Detect which cell encompasses the target text, then output its (X, Y) center coordinate. 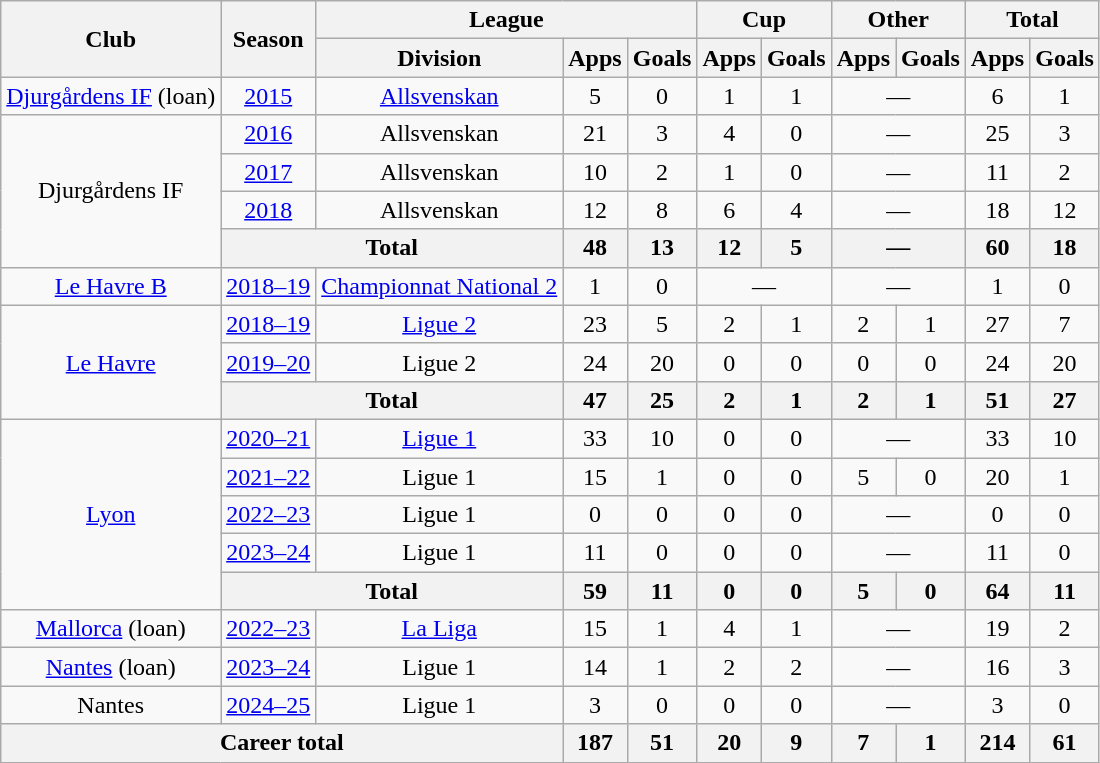
2017 (268, 172)
Le Havre (111, 362)
2015 (268, 96)
Djurgårdens IF (111, 191)
2019–20 (268, 362)
23 (595, 324)
13 (662, 248)
9 (796, 743)
La Liga (440, 629)
60 (997, 248)
Club (111, 39)
Division (440, 58)
19 (997, 629)
61 (1065, 743)
Djurgårdens IF (loan) (111, 96)
Le Havre B (111, 286)
Other (898, 20)
League (506, 20)
8 (662, 210)
Cup (764, 20)
Mallorca (loan) (111, 629)
47 (595, 400)
2018 (268, 210)
64 (997, 591)
21 (595, 134)
2016 (268, 134)
187 (595, 743)
14 (595, 667)
Lyon (111, 514)
2021–22 (268, 477)
48 (595, 248)
Championnat National 2 (440, 286)
Nantes (111, 705)
2024–25 (268, 705)
214 (997, 743)
Career total (282, 743)
2020–21 (268, 438)
16 (997, 667)
59 (595, 591)
Nantes (loan) (111, 667)
Season (268, 39)
